From the cell containing the given text, extract its center point as (x, y) coordinate. 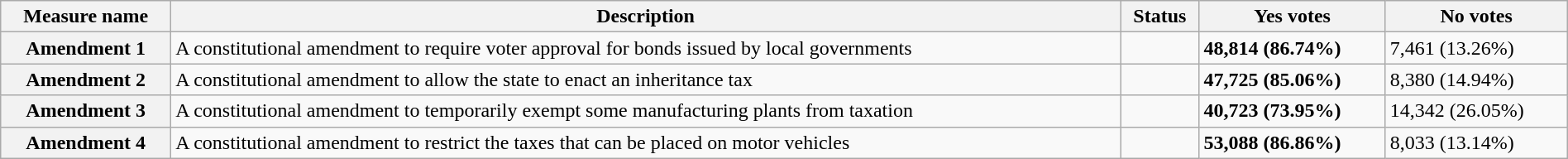
Status (1159, 17)
7,461 (13.26%) (1476, 48)
Amendment 3 (86, 111)
A constitutional amendment to require voter approval for bonds issued by local governments (646, 48)
8,033 (13.14%) (1476, 142)
48,814 (86.74%) (1292, 48)
Yes votes (1292, 17)
A constitutional amendment to temporarily exempt some manufacturing plants from taxation (646, 111)
Measure name (86, 17)
8,380 (14.94%) (1476, 79)
A constitutional amendment to restrict the taxes that can be placed on motor vehicles (646, 142)
Amendment 2 (86, 79)
53,088 (86.86%) (1292, 142)
A constitutional amendment to allow the state to enact an inheritance tax (646, 79)
47,725 (85.06%) (1292, 79)
14,342 (26.05%) (1476, 111)
Amendment 4 (86, 142)
Amendment 1 (86, 48)
40,723 (73.95%) (1292, 111)
Description (646, 17)
No votes (1476, 17)
